Determine the (X, Y) coordinate at the center of the cell enclosing the given text.  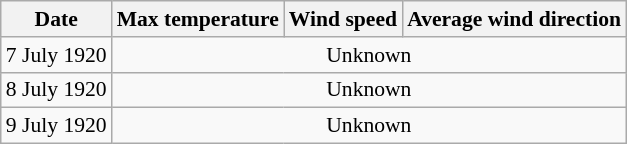
Max temperature (198, 19)
Average wind direction (514, 19)
9 July 1920 (56, 126)
Wind speed (343, 19)
8 July 1920 (56, 90)
Date (56, 19)
7 July 1920 (56, 55)
